Detect which cell encompasses the target text, then output its (x, y) center coordinate. 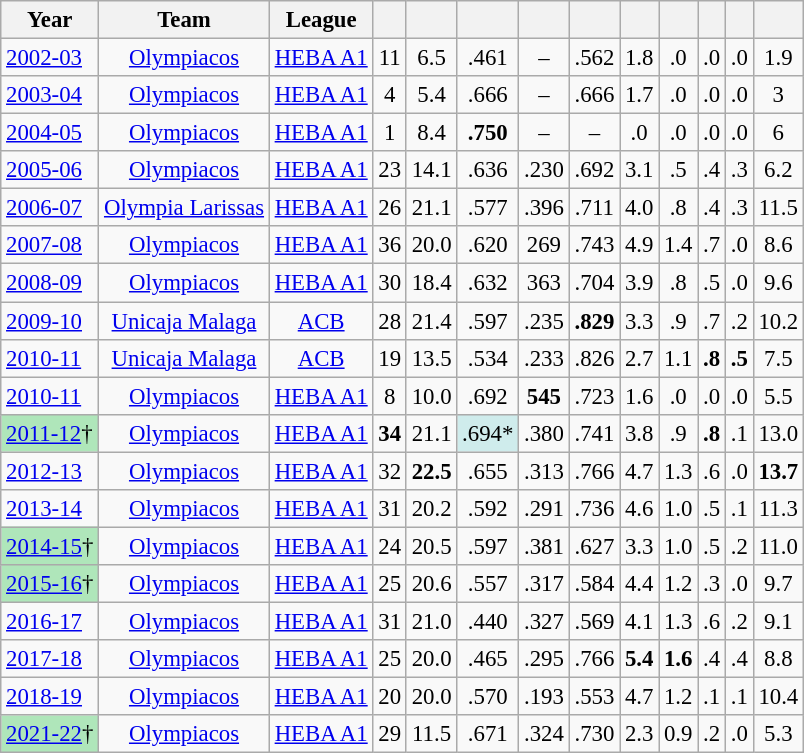
269 (544, 245)
.461 (488, 58)
.632 (488, 283)
.557 (488, 584)
2004-05 (50, 133)
2015-16† (50, 584)
24 (390, 546)
.380 (544, 433)
.193 (544, 697)
18.4 (431, 283)
.233 (544, 358)
8.8 (778, 659)
19 (390, 358)
2016-17 (50, 621)
League (321, 20)
4.9 (640, 245)
13.5 (431, 358)
10.0 (431, 396)
.592 (488, 509)
8.6 (778, 245)
2021-22† (50, 734)
.620 (488, 245)
2018-19 (50, 697)
7.5 (778, 358)
20.2 (431, 509)
34 (390, 433)
Olympia Larissas (184, 208)
.694* (488, 433)
1 (390, 133)
545 (544, 396)
.553 (594, 697)
1.9 (778, 58)
2.7 (640, 358)
.723 (594, 396)
20 (390, 697)
6 (778, 133)
.327 (544, 621)
.534 (488, 358)
3 (778, 95)
2005-06 (50, 170)
6.2 (778, 170)
8.4 (431, 133)
9.1 (778, 621)
22.5 (431, 471)
.704 (594, 283)
20.6 (431, 584)
23 (390, 170)
.313 (544, 471)
4 (390, 95)
0.9 (678, 734)
2012-13 (50, 471)
1.8 (640, 58)
3.9 (640, 283)
29 (390, 734)
2006-07 (50, 208)
4.6 (640, 509)
11.3 (778, 509)
26 (390, 208)
13.7 (778, 471)
Team (184, 20)
5.5 (778, 396)
2011-12† (50, 433)
11.0 (778, 546)
.230 (544, 170)
21.4 (431, 321)
3.1 (640, 170)
.295 (544, 659)
.584 (594, 584)
2002-03 (50, 58)
13.0 (778, 433)
.562 (594, 58)
1.1 (678, 358)
14.1 (431, 170)
.829 (594, 321)
36 (390, 245)
Year (50, 20)
21.0 (431, 621)
.570 (488, 697)
10.4 (778, 697)
4.1 (640, 621)
.826 (594, 358)
.317 (544, 584)
.291 (544, 509)
2008-09 (50, 283)
.577 (488, 208)
2009-10 (50, 321)
4.4 (640, 584)
.396 (544, 208)
1.7 (640, 95)
9.7 (778, 584)
28 (390, 321)
.465 (488, 659)
11 (390, 58)
.750 (488, 133)
2014-15† (50, 546)
.627 (594, 546)
.440 (488, 621)
.655 (488, 471)
.730 (594, 734)
2003-04 (50, 95)
20.5 (431, 546)
32 (390, 471)
.381 (544, 546)
3.8 (640, 433)
2007-08 (50, 245)
.741 (594, 433)
.569 (594, 621)
4.0 (640, 208)
8 (390, 396)
2.3 (640, 734)
6.5 (431, 58)
2013-14 (50, 509)
.636 (488, 170)
5.3 (778, 734)
.736 (594, 509)
.671 (488, 734)
2017-18 (50, 659)
10.2 (778, 321)
1.4 (678, 245)
.324 (544, 734)
.743 (594, 245)
363 (544, 283)
9.6 (778, 283)
.711 (594, 208)
30 (390, 283)
.235 (544, 321)
